Detect which cell encompasses the target text, then output its (X, Y) center coordinate. 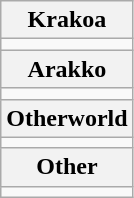
Krakoa (67, 20)
Arakko (67, 69)
Otherworld (67, 118)
Other (67, 167)
